Return the [X, Y] coordinate for the center point of the cell that contains the specified text.  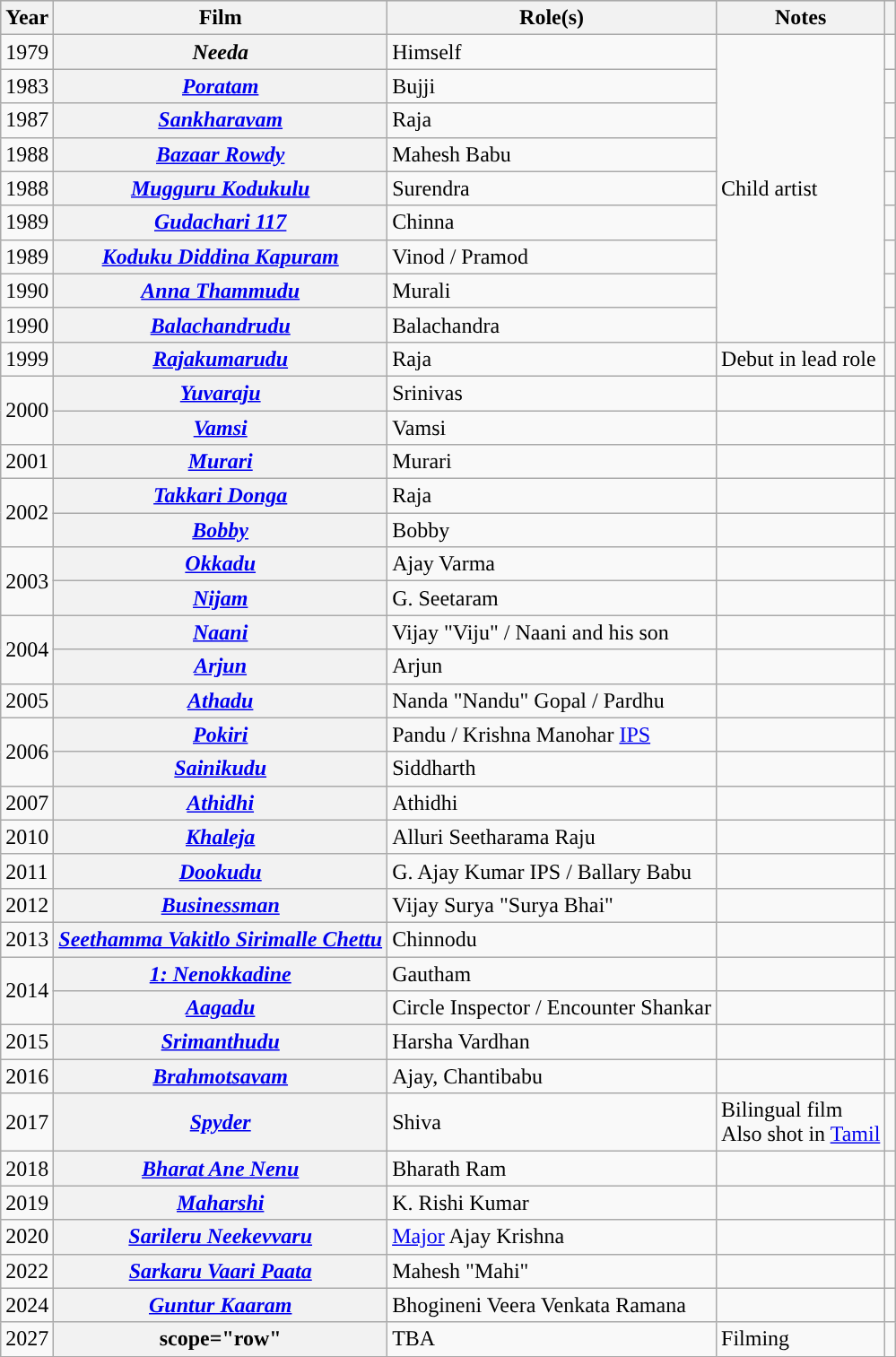
Vinod / Pramod [552, 257]
Srimanthudu [221, 1042]
2020 [27, 1237]
Guntur Kaaram [221, 1305]
2005 [27, 700]
K. Rishi Kumar [552, 1203]
Nanda "Nandu" Gopal / Pardhu [552, 700]
TBA [552, 1339]
Pandu / Krishna Manohar IPS [552, 735]
Brahmotsavam [221, 1076]
Needa [221, 52]
Alluri Seetharama Raju [552, 837]
1: Nenokkadine [221, 973]
Surendra [552, 188]
Filming [801, 1339]
Chinnodu [552, 939]
Notes [801, 18]
Child artist [801, 188]
Ajay, Chantibabu [552, 1076]
2011 [27, 871]
Koduku Diddina Kapuram [221, 257]
Yuvaraju [221, 393]
Nijam [221, 598]
Mugguru Kodukulu [221, 188]
2017 [27, 1123]
scope="row" [221, 1339]
2016 [27, 1076]
Gautham [552, 973]
Pokiri [221, 735]
1999 [27, 359]
2002 [27, 513]
2018 [27, 1169]
1979 [27, 52]
Okkadu [221, 564]
2003 [27, 581]
Vijay "Viju" / Naani and his son [552, 632]
1987 [27, 120]
Harsha Vardhan [552, 1042]
2019 [27, 1203]
Naani [221, 632]
2014 [27, 990]
Seethamma Vakitlo Sirimalle Chettu [221, 939]
Bhogineni Veera Venkata Ramana [552, 1305]
Chinna [552, 222]
Rajakumarudu [221, 359]
2012 [27, 905]
G. Ajay Kumar IPS / Ballary Babu [552, 871]
Balachandra [552, 325]
Bharath Ram [552, 1169]
Sarkaru Vaari Paata [221, 1271]
Sankharavam [221, 120]
Bharat Ane Nenu [221, 1169]
Athadu [221, 700]
Role(s) [552, 18]
Mahesh "Mahi" [552, 1271]
Vijay Surya "Surya Bhai" [552, 905]
Major Ajay Krishna [552, 1237]
Circle Inspector / Encounter Shankar [552, 1008]
2015 [27, 1042]
Sarileru Neekevvaru [221, 1237]
Ajay Varma [552, 564]
Mahesh Babu [552, 154]
Siddharth [552, 769]
Aagadu [221, 1008]
Film [221, 18]
2027 [27, 1339]
Anna Thammudu [221, 291]
Bazaar Rowdy [221, 154]
2013 [27, 939]
Businessman [221, 905]
2007 [27, 803]
Himself [552, 52]
2024 [27, 1305]
Murali [552, 291]
Poratam [221, 86]
Year [27, 18]
Srinivas [552, 393]
Shiva [552, 1123]
2004 [27, 649]
Gudachari 117 [221, 222]
G. Seetaram [552, 598]
2006 [27, 752]
2000 [27, 410]
Bujji [552, 86]
2001 [27, 462]
1983 [27, 86]
Bilingual filmAlso shot in Tamil [801, 1123]
Spyder [221, 1123]
Balachandrudu [221, 325]
Khaleja [221, 837]
Debut in lead role [801, 359]
2022 [27, 1271]
2010 [27, 837]
Dookudu [221, 871]
Takkari Donga [221, 496]
Sainikudu [221, 769]
Maharshi [221, 1203]
